From the cell containing the given text, extract its center point as [x, y] coordinate. 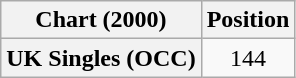
UK Singles (OCC) [101, 58]
Position [248, 20]
144 [248, 58]
Chart (2000) [101, 20]
